Identify which cell holds the provided text, then report its [x, y] central coordinate. 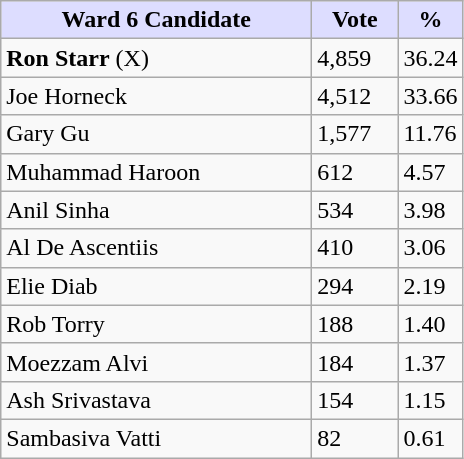
1.15 [430, 400]
612 [355, 172]
Elie Diab [156, 286]
36.24 [430, 58]
Anil Sinha [156, 210]
Ward 6 Candidate [156, 20]
1,577 [355, 134]
534 [355, 210]
Ash Srivastava [156, 400]
Muhammad Haroon [156, 172]
294 [355, 286]
1.40 [430, 324]
Al De Ascentiis [156, 248]
11.76 [430, 134]
Joe Horneck [156, 96]
188 [355, 324]
410 [355, 248]
1.37 [430, 362]
3.06 [430, 248]
Moezzam Alvi [156, 362]
3.98 [430, 210]
4,512 [355, 96]
4.57 [430, 172]
4,859 [355, 58]
0.61 [430, 438]
Ron Starr (X) [156, 58]
33.66 [430, 96]
Gary Gu [156, 134]
2.19 [430, 286]
184 [355, 362]
% [430, 20]
82 [355, 438]
Sambasiva Vatti [156, 438]
Rob Torry [156, 324]
Vote [355, 20]
154 [355, 400]
